Scan for the cell matching the given text and deliver its [x, y] coordinate at center. 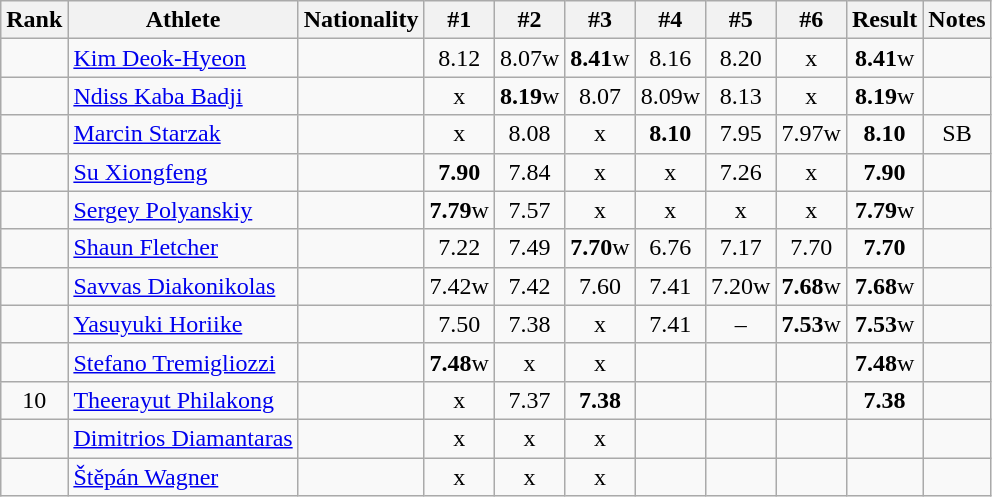
7.60 [600, 286]
Su Xiongfeng [183, 172]
Rank [34, 20]
8.07w [529, 58]
#3 [600, 20]
– [741, 324]
Sergey Polyanskiy [183, 210]
8.09w [670, 96]
Štěpán Wagner [183, 477]
#5 [741, 20]
7.26 [741, 172]
#2 [529, 20]
7.20w [741, 286]
7.50 [459, 324]
7.57 [529, 210]
Nationality [361, 20]
Notes [957, 20]
Marcin Starzak [183, 134]
#1 [459, 20]
Theerayut Philakong [183, 400]
7.84 [529, 172]
8.16 [670, 58]
Result [884, 20]
Dimitrios Diamantaras [183, 438]
7.97w [811, 134]
Kim Deok-Hyeon [183, 58]
7.49 [529, 248]
7.22 [459, 248]
#6 [811, 20]
Ndiss Kaba Badji [183, 96]
#4 [670, 20]
8.12 [459, 58]
8.08 [529, 134]
8.13 [741, 96]
Stefano Tremigliozzi [183, 362]
7.95 [741, 134]
7.37 [529, 400]
SB [957, 134]
8.07 [600, 96]
7.17 [741, 248]
7.70w [600, 248]
Athlete [183, 20]
8.20 [741, 58]
7.42 [529, 286]
Shaun Fletcher [183, 248]
Yasuyuki Horiike [183, 324]
6.76 [670, 248]
10 [34, 400]
7.42w [459, 286]
Savvas Diakonikolas [183, 286]
